From the cell containing the given text, extract its center point as [x, y] coordinate. 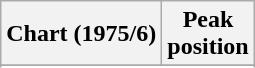
Chart (1975/6) [82, 34]
Peakposition [208, 34]
